Return the [X, Y] coordinate for the center point of the cell that contains the specified text.  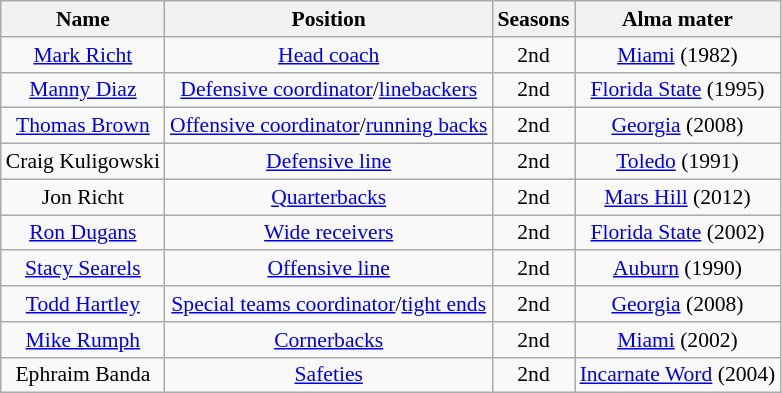
Quarterbacks [328, 197]
Defensive coordinator/linebackers [328, 90]
Craig Kuligowski [83, 162]
Miami (2002) [678, 340]
Thomas Brown [83, 126]
Mark Richt [83, 55]
Name [83, 19]
Safeties [328, 375]
Alma mater [678, 19]
Wide receivers [328, 233]
Position [328, 19]
Ron Dugans [83, 233]
Miami (1982) [678, 55]
Ephraim Banda [83, 375]
Offensive coordinator/running backs [328, 126]
Todd Hartley [83, 304]
Cornerbacks [328, 340]
Special teams coordinator/tight ends [328, 304]
Defensive line [328, 162]
Stacy Searels [83, 269]
Auburn (1990) [678, 269]
Mars Hill (2012) [678, 197]
Mike Rumph [83, 340]
Jon Richt [83, 197]
Head coach [328, 55]
Incarnate Word (2004) [678, 375]
Seasons [533, 19]
Toledo (1991) [678, 162]
Florida State (2002) [678, 233]
Manny Diaz [83, 90]
Offensive line [328, 269]
Florida State (1995) [678, 90]
